Return (X, Y) of the center of cell containing provided text 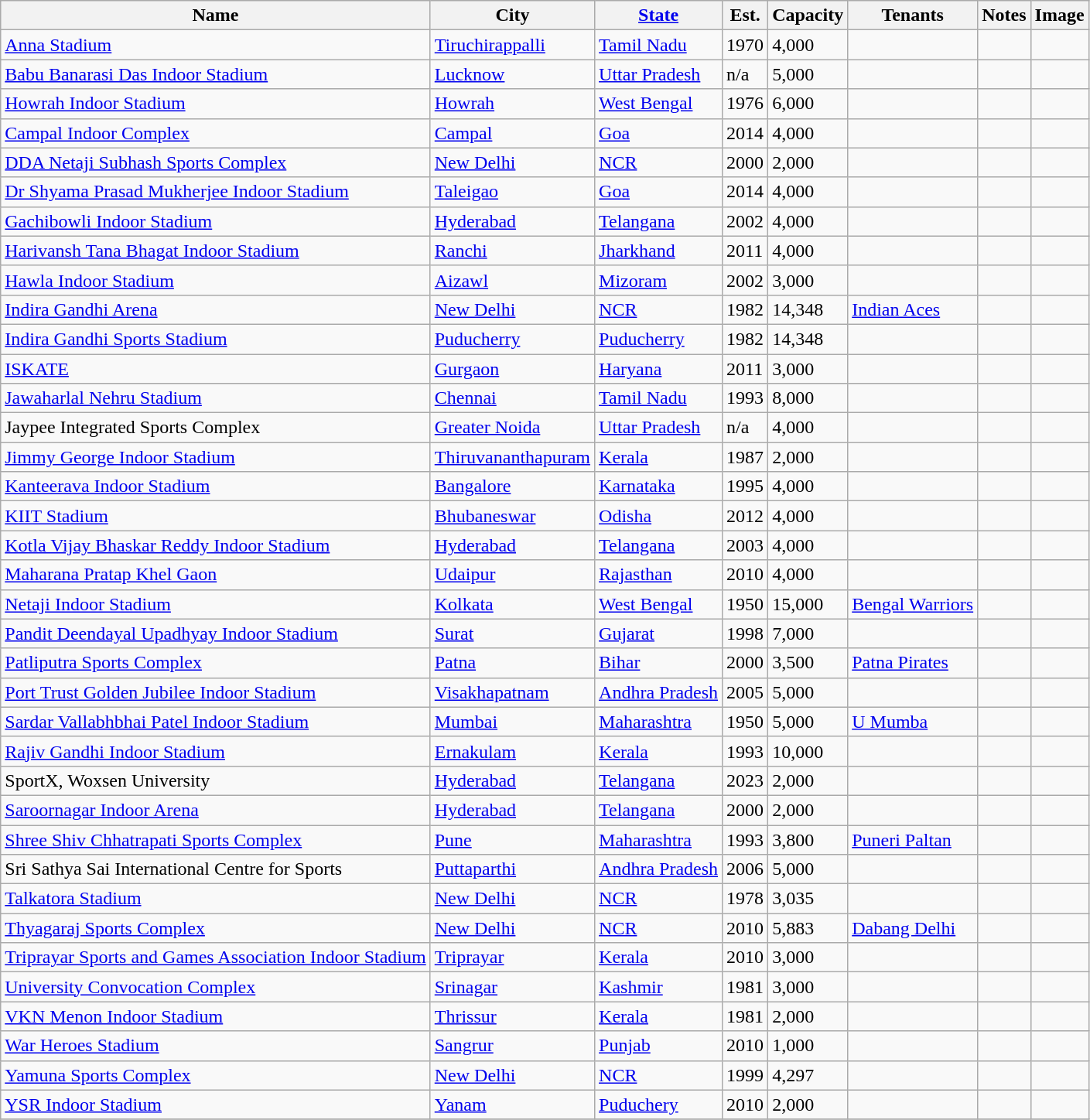
15,000 (808, 604)
Tiruchirappalli (512, 45)
VKN Menon Indoor Stadium (215, 1016)
Patna (512, 663)
2012 (746, 516)
Bengal Warriors (913, 604)
Yamuna Sports Complex (215, 1075)
Ranchi (512, 251)
Maharana Pratap Khel Gaon (215, 575)
2023 (746, 780)
2005 (746, 692)
3,500 (808, 663)
10,000 (808, 751)
Indira Gandhi Arena (215, 309)
DDA Netaji Subhash Sports Complex (215, 162)
Puttaparthi (512, 869)
1998 (746, 633)
Yanam (512, 1105)
Taleigao (512, 192)
Bhubaneswar (512, 516)
Udaipur (512, 575)
Kolkata (512, 604)
Indira Gandhi Sports Stadium (215, 339)
Netaji Indoor Stadium (215, 604)
Hawla Indoor Stadium (215, 280)
7,000 (808, 633)
Bangalore (512, 487)
Srinagar (512, 987)
Kashmir (659, 987)
Lucknow (512, 74)
Gurgaon (512, 369)
1978 (746, 899)
Ernakulam (512, 751)
Puneri Paltan (913, 839)
Patliputra Sports Complex (215, 663)
SportX, Woxsen University (215, 780)
Jimmy George Indoor Stadium (215, 457)
Visakhapatnam (512, 692)
2003 (746, 545)
Mumbai (512, 722)
3,800 (808, 839)
State (659, 15)
Tenants (913, 15)
1976 (746, 104)
4,297 (808, 1075)
Gujarat (659, 633)
Mizoram (659, 280)
Pandit Deendayal Upadhyay Indoor Stadium (215, 633)
War Heroes Stadium (215, 1046)
Thrissur (512, 1016)
YSR Indoor Stadium (215, 1105)
1999 (746, 1075)
2006 (746, 869)
6,000 (808, 104)
3,035 (808, 899)
Punjab (659, 1046)
Gachibowli Indoor Stadium (215, 221)
Shree Shiv Chhatrapati Sports Complex (215, 839)
Karnataka (659, 487)
Capacity (808, 15)
Surat (512, 633)
ISKATE (215, 369)
Triprayar (512, 958)
Sangrur (512, 1046)
1,000 (808, 1046)
Jawaharlal Nehru Stadium (215, 398)
Image (1060, 15)
Haryana (659, 369)
Indian Aces (913, 309)
Rajasthan (659, 575)
Odisha (659, 516)
Aizawl (512, 280)
Thiruvananthapuram (512, 457)
Campal (512, 133)
Saroornagar Indoor Arena (215, 810)
University Convocation Complex (215, 987)
Babu Banarasi Das Indoor Stadium (215, 74)
City (512, 15)
Howrah (512, 104)
Chennai (512, 398)
Jaypee Integrated Sports Complex (215, 428)
Dabang Delhi (913, 928)
Kotla Vijay Bhaskar Reddy Indoor Stadium (215, 545)
Thyagaraj Sports Complex (215, 928)
Notes (1004, 15)
Howrah Indoor Stadium (215, 104)
Sri Sathya Sai International Centre for Sports (215, 869)
Puduchery (659, 1105)
Triprayar Sports and Games Association Indoor Stadium (215, 958)
Anna Stadium (215, 45)
Port Trust Golden Jubilee Indoor Stadium (215, 692)
Dr Shyama Prasad Mukherjee Indoor Stadium (215, 192)
Pune (512, 839)
U Mumba (913, 722)
Sardar Vallabhbhai Patel Indoor Stadium (215, 722)
Talkatora Stadium (215, 899)
KIIT Stadium (215, 516)
Campal Indoor Complex (215, 133)
Greater Noida (512, 428)
1987 (746, 457)
1995 (746, 487)
Rajiv Gandhi Indoor Stadium (215, 751)
1970 (746, 45)
Bihar (659, 663)
Name (215, 15)
Patna Pirates (913, 663)
5,883 (808, 928)
Jharkhand (659, 251)
Est. (746, 15)
Harivansh Tana Bhagat Indoor Stadium (215, 251)
Kanteerava Indoor Stadium (215, 487)
8,000 (808, 398)
